Identify which cell holds the provided text, then report its (X, Y) central coordinate. 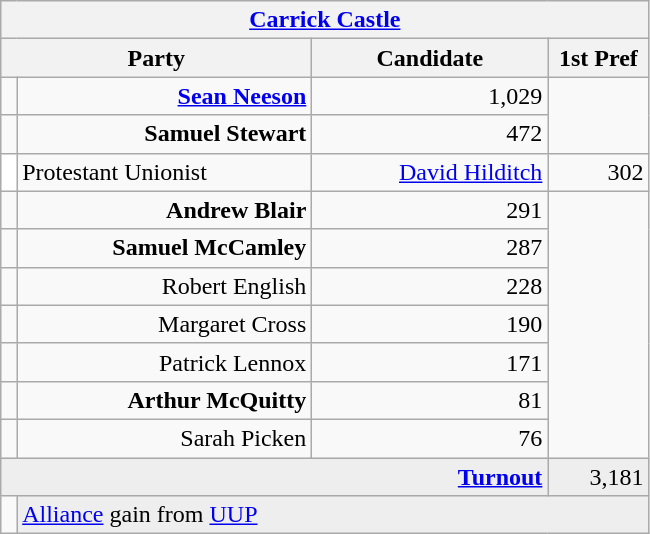
Protestant Unionist (164, 172)
291 (430, 210)
Carrick Castle (325, 20)
Samuel Stewart (164, 134)
1st Pref (598, 58)
302 (598, 172)
81 (430, 400)
Robert English (164, 286)
Alliance gain from UUP (333, 515)
472 (430, 134)
Sarah Picken (164, 438)
228 (430, 286)
3,181 (598, 477)
171 (430, 362)
Andrew Blair (164, 210)
1,029 (430, 96)
190 (430, 324)
Samuel McCamley (164, 248)
Sean Neeson (164, 96)
Patrick Lennox (164, 362)
Margaret Cross (164, 324)
287 (430, 248)
Turnout (274, 477)
Candidate (430, 58)
David Hilditch (430, 172)
Arthur McQuitty (164, 400)
76 (430, 438)
Party (156, 58)
